Search for the cell housing the specified text and yield its (X, Y) center coordinate. 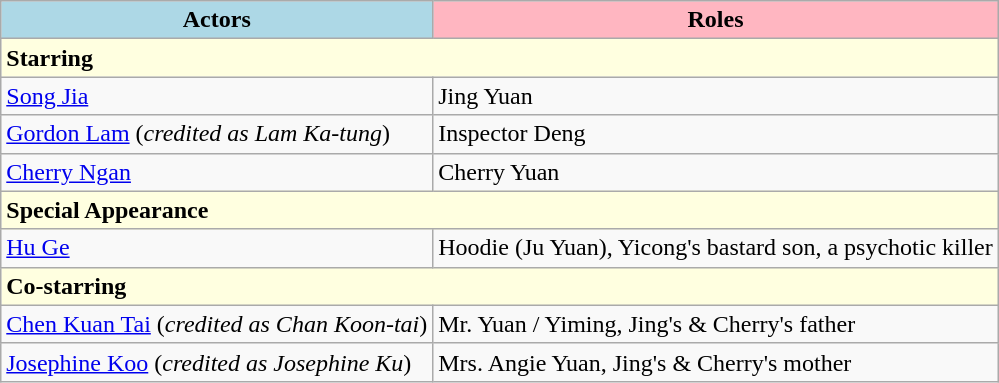
Chen Kuan Tai (credited as Chan Koon-tai) (217, 324)
Special Appearance (500, 210)
Gordon Lam (credited as Lam Ka-tung) (217, 134)
Actors (217, 20)
Hu Ge (217, 248)
Mr. Yuan / Yiming, Jing's & Cherry's father (716, 324)
Cherry Ngan (217, 172)
Roles (716, 20)
Josephine Koo (credited as Josephine Ku) (217, 362)
Starring (500, 58)
Co-starring (500, 286)
Cherry Yuan (716, 172)
Song Jia (217, 96)
Inspector Deng (716, 134)
Hoodie (Ju Yuan), Yicong's bastard son, a psychotic killer (716, 248)
Mrs. Angie Yuan, Jing's & Cherry's mother (716, 362)
Jing Yuan (716, 96)
